Locate the cell with the specified text and output its (x, y) center coordinate. 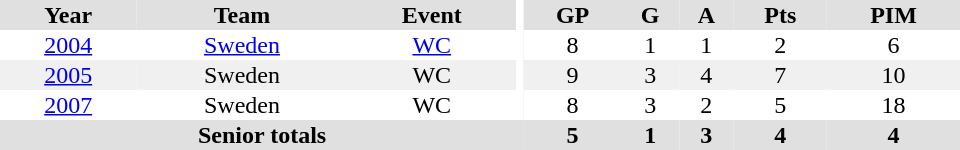
A (706, 15)
GP (572, 15)
2005 (68, 75)
Team (242, 15)
Event (432, 15)
Pts (781, 15)
10 (894, 75)
2007 (68, 105)
9 (572, 75)
18 (894, 105)
G (650, 15)
6 (894, 45)
Year (68, 15)
2004 (68, 45)
Senior totals (262, 135)
7 (781, 75)
PIM (894, 15)
